Locate the cell with the specified text and output its [X, Y] center coordinate. 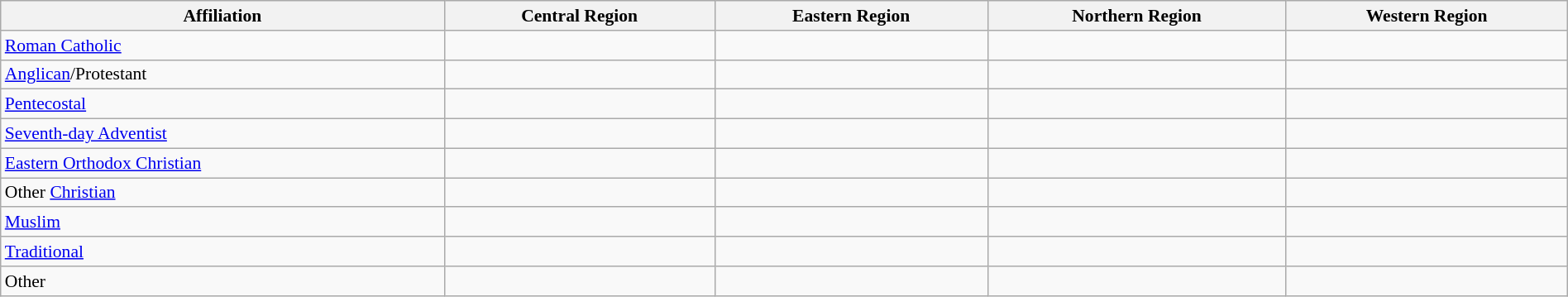
Eastern Region [851, 16]
Western Region [1427, 16]
Roman Catholic [222, 46]
Traditional [222, 251]
Eastern Orthodox Christian [222, 163]
Affiliation [222, 16]
Pentecostal [222, 104]
Other Christian [222, 193]
Seventh-day Adventist [222, 134]
Anglican/Protestant [222, 74]
Northern Region [1136, 16]
Other [222, 281]
Central Region [579, 16]
Muslim [222, 223]
